Search for the cell housing the specified text and yield its [X, Y] center coordinate. 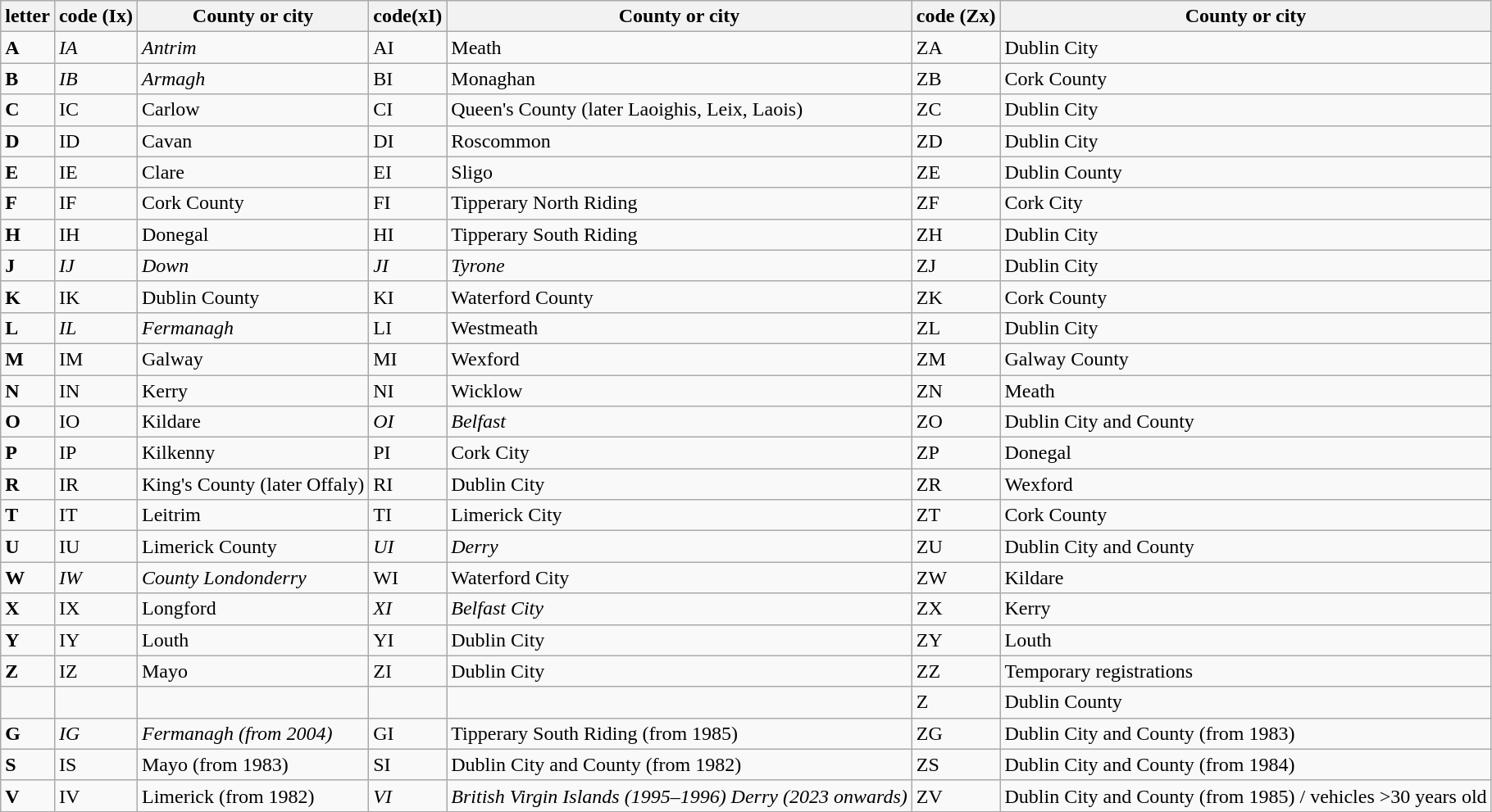
Wicklow [679, 391]
ID [95, 141]
IL [95, 328]
code(xI) [408, 16]
HI [408, 234]
British Virgin Islands (1995–1996) Derry (2023 onwards) [679, 796]
Temporary registrations [1246, 671]
PI [408, 453]
W [28, 578]
Antrim [252, 48]
S [28, 764]
A [28, 48]
DI [408, 141]
letter [28, 16]
ZR [956, 484]
IH [95, 234]
IJ [95, 265]
ZA [956, 48]
LI [408, 328]
Tipperary South Riding [679, 234]
Galway [252, 359]
ZK [956, 297]
ZN [956, 391]
Belfast City [679, 609]
IA [95, 48]
Tyrone [679, 265]
J [28, 265]
MI [408, 359]
GI [408, 733]
Leitrim [252, 515]
Derry [679, 547]
IW [95, 578]
Dublin City and County (from 1982) [679, 764]
ZT [956, 515]
H [28, 234]
IT [95, 515]
ZB [956, 79]
P [28, 453]
Mayo [252, 671]
IO [95, 422]
YI [408, 640]
Clare [252, 172]
D [28, 141]
IB [95, 79]
F [28, 203]
Dublin City and County (from 1985) / vehicles >30 years old [1246, 796]
Limerick City [679, 515]
V [28, 796]
OI [408, 422]
IM [95, 359]
code (Zx) [956, 16]
IF [95, 203]
KI [408, 297]
IS [95, 764]
Monaghan [679, 79]
IR [95, 484]
Roscommon [679, 141]
County Londonderry [252, 578]
VI [408, 796]
M [28, 359]
ZL [956, 328]
Fermanagh (from 2004) [252, 733]
U [28, 547]
ZV [956, 796]
T [28, 515]
IY [95, 640]
ZZ [956, 671]
ZI [408, 671]
code (Ix) [95, 16]
ZS [956, 764]
RI [408, 484]
Down [252, 265]
Westmeath [679, 328]
CI [408, 110]
Dublin City and County (from 1984) [1246, 764]
IE [95, 172]
ZG [956, 733]
C [28, 110]
Sligo [679, 172]
ZF [956, 203]
WI [408, 578]
IZ [95, 671]
X [28, 609]
JI [408, 265]
Mayo (from 1983) [252, 764]
ZD [956, 141]
B [28, 79]
Limerick County [252, 547]
IP [95, 453]
King's County (later Offaly) [252, 484]
N [28, 391]
Waterford City [679, 578]
IN [95, 391]
Limerick (from 1982) [252, 796]
Y [28, 640]
Galway County [1246, 359]
O [28, 422]
IG [95, 733]
Belfast [679, 422]
Carlow [252, 110]
UI [408, 547]
ZE [956, 172]
NI [408, 391]
Waterford County [679, 297]
AI [408, 48]
ZY [956, 640]
Armagh [252, 79]
ZX [956, 609]
Fermanagh [252, 328]
Tipperary South Riding (from 1985) [679, 733]
Dublin City and County (from 1983) [1246, 733]
ZW [956, 578]
ZH [956, 234]
IU [95, 547]
Kilkenny [252, 453]
Longford [252, 609]
ZJ [956, 265]
K [28, 297]
SI [408, 764]
Queen's County (later Laoighis, Leix, Laois) [679, 110]
ZC [956, 110]
ZM [956, 359]
Tipperary North Riding [679, 203]
IV [95, 796]
BI [408, 79]
IC [95, 110]
R [28, 484]
L [28, 328]
XI [408, 609]
G [28, 733]
ZU [956, 547]
IX [95, 609]
EI [408, 172]
ZO [956, 422]
ZP [956, 453]
E [28, 172]
TI [408, 515]
Cavan [252, 141]
FI [408, 203]
IK [95, 297]
